Locate the cell with the specified text and output its [x, y] center coordinate. 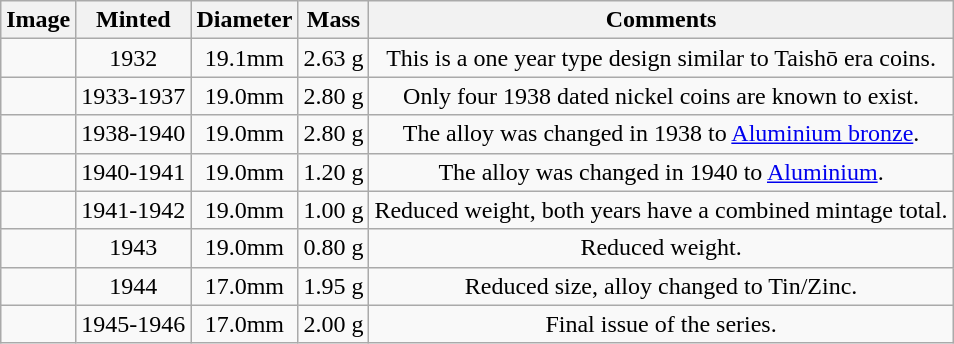
The alloy was changed in 1940 to Aluminium. [661, 172]
Mass [334, 20]
1933-1937 [134, 96]
1.20 g [334, 172]
Reduced weight. [661, 248]
1945-1946 [134, 324]
Minted [134, 20]
Image [38, 20]
2.63 g [334, 58]
0.80 g [334, 248]
2.00 g [334, 324]
Only four 1938 dated nickel coins are known to exist. [661, 96]
1932 [134, 58]
Comments [661, 20]
Reduced weight, both years have a combined mintage total. [661, 210]
The alloy was changed in 1938 to Aluminium bronze. [661, 134]
1940-1941 [134, 172]
1938-1940 [134, 134]
1941-1942 [134, 210]
Reduced size, alloy changed to Tin/Zinc. [661, 286]
19.1mm [244, 58]
1.95 g [334, 286]
This is a one year type design similar to Taishō era coins. [661, 58]
Diameter [244, 20]
1.00 g [334, 210]
1943 [134, 248]
Final issue of the series. [661, 324]
1944 [134, 286]
